Extract the [x, y] coordinate from the center of the cell holding the provided text.  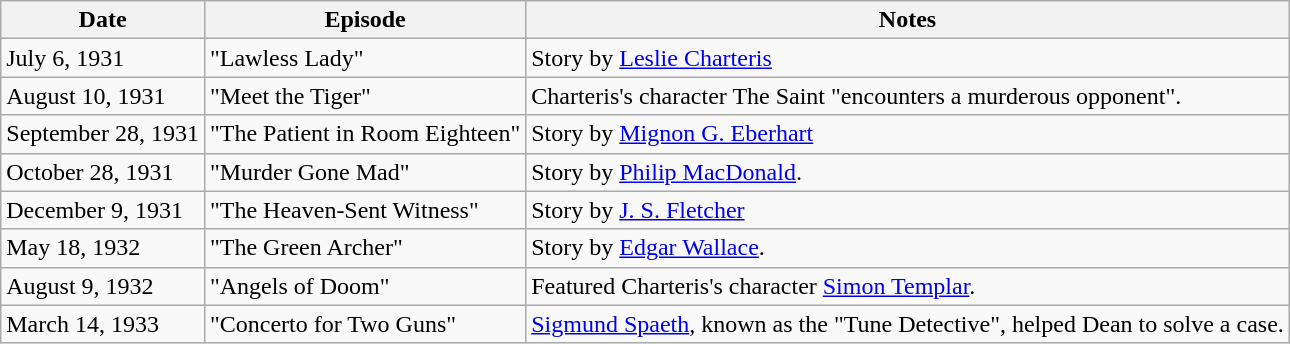
Story by Philip MacDonald. [908, 172]
Story by Edgar Wallace. [908, 248]
Featured Charteris's character Simon Templar. [908, 286]
"The Heaven-Sent Witness" [364, 210]
Story by Leslie Charteris [908, 58]
Story by J. S. Fletcher [908, 210]
"The Green Archer" [364, 248]
Sigmund Spaeth, known as the "Tune Detective", helped Dean to solve a case. [908, 324]
August 9, 1932 [103, 286]
"Lawless Lady" [364, 58]
July 6, 1931 [103, 58]
Notes [908, 20]
August 10, 1931 [103, 96]
"Murder Gone Mad" [364, 172]
"Meet the Tiger" [364, 96]
September 28, 1931 [103, 134]
"Concerto for Two Guns" [364, 324]
Episode [364, 20]
Date [103, 20]
March 14, 1933 [103, 324]
Story by Mignon G. Eberhart [908, 134]
"Angels of Doom" [364, 286]
"The Patient in Room Eighteen" [364, 134]
December 9, 1931 [103, 210]
October 28, 1931 [103, 172]
Charteris's character The Saint "encounters a murderous opponent". [908, 96]
May 18, 1932 [103, 248]
